Output the [X, Y] coordinate of the center of the cell containing the given text.  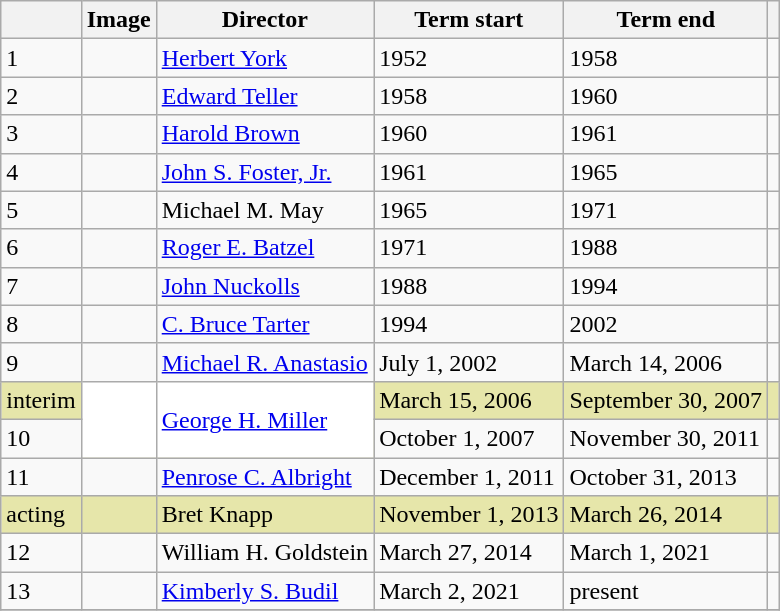
12 [41, 553]
September 30, 2007 [666, 400]
March 2, 2021 [469, 591]
March 26, 2014 [666, 515]
July 1, 2002 [469, 362]
1 [41, 58]
John S. Foster, Jr. [264, 172]
Harold Brown [264, 134]
Bret Knapp [264, 515]
13 [41, 591]
10 [41, 438]
6 [41, 248]
Director [264, 20]
December 1, 2011 [469, 477]
7 [41, 286]
March 15, 2006 [469, 400]
Term start [469, 20]
Michael R. Anastasio [264, 362]
March 27, 2014 [469, 553]
March 14, 2006 [666, 362]
October 1, 2007 [469, 438]
Kimberly S. Budil [264, 591]
present [666, 591]
October 31, 2013 [666, 477]
November 1, 2013 [469, 515]
Roger E. Batzel [264, 248]
Image [118, 20]
Edward Teller [264, 96]
Michael M. May [264, 210]
11 [41, 477]
November 30, 2011 [666, 438]
4 [41, 172]
5 [41, 210]
acting [41, 515]
Term end [666, 20]
Penrose C. Albright [264, 477]
2 [41, 96]
George H. Miller [264, 419]
9 [41, 362]
March 1, 2021 [666, 553]
C. Bruce Tarter [264, 324]
William H. Goldstein [264, 553]
3 [41, 134]
1952 [469, 58]
8 [41, 324]
Herbert York [264, 58]
2002 [666, 324]
interim [41, 400]
John Nuckolls [264, 286]
